Extract the [X, Y] coordinate from the center of the cell holding the provided text.  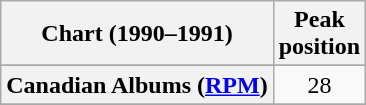
Canadian Albums (RPM) [137, 85]
Peakposition [319, 34]
Chart (1990–1991) [137, 34]
28 [319, 85]
